Find where the given text appears and provide that cell's center as [x, y] coordinate. 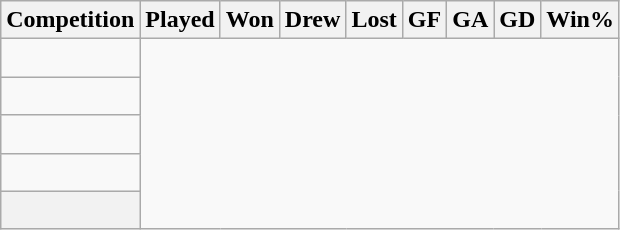
Played [180, 20]
Win% [580, 20]
Won [250, 20]
GA [470, 20]
Competition [70, 20]
GF [424, 20]
GD [518, 20]
Drew [312, 20]
Lost [374, 20]
